Return the [X, Y] coordinate for the center point of the cell that contains the specified text.  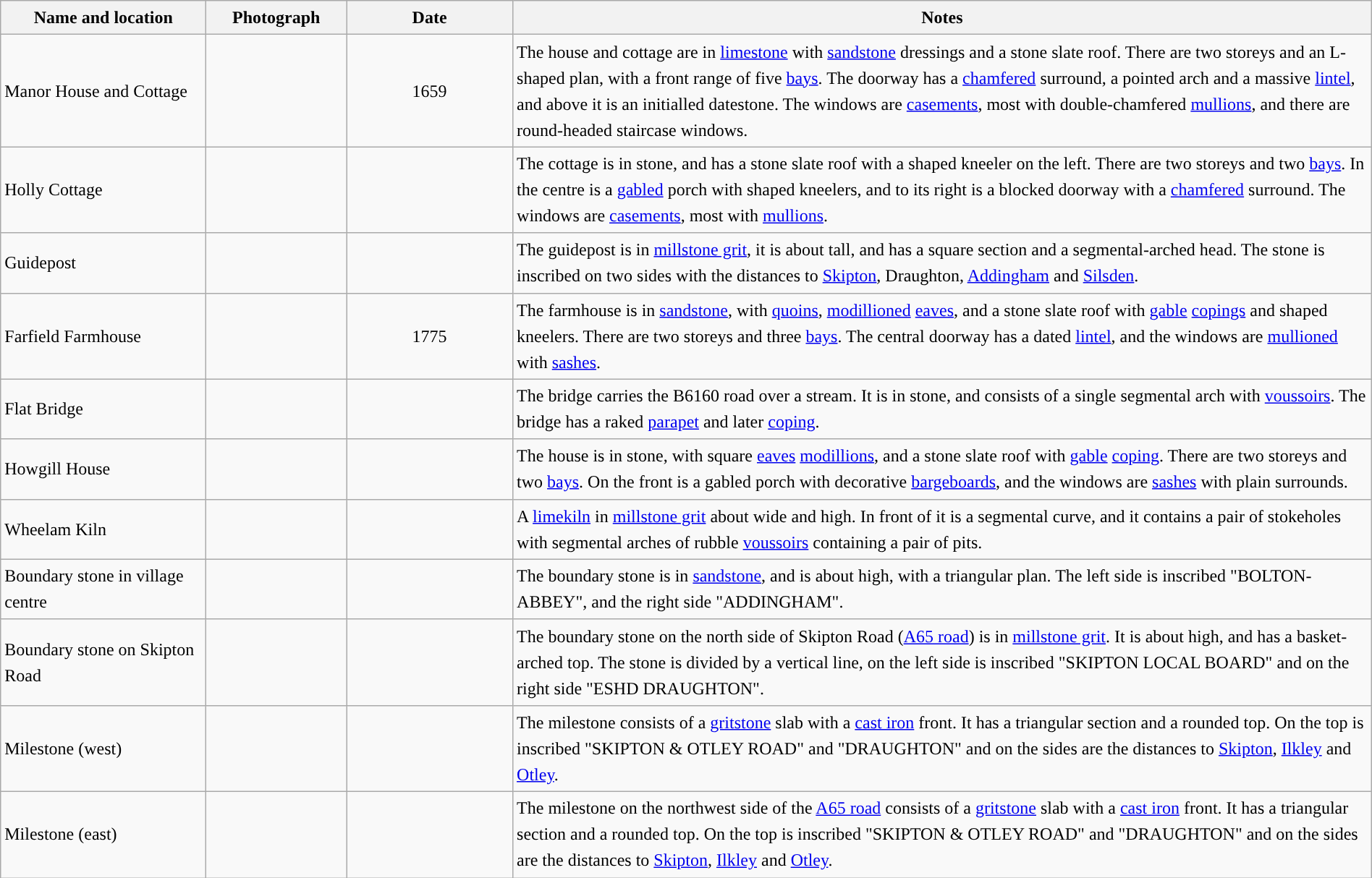
1659 [430, 91]
Guidepost [103, 263]
Boundary stone on Skipton Road [103, 662]
Milestone (east) [103, 835]
1775 [430, 336]
Flat Bridge [103, 409]
Name and location [103, 17]
Notes [942, 17]
Date [430, 17]
Holly Cottage [103, 189]
Howgill House [103, 469]
Farfield Farmhouse [103, 336]
Photograph [276, 17]
Milestone (west) [103, 748]
Manor House and Cottage [103, 91]
Boundary stone in village centre [103, 589]
Wheelam Kiln [103, 529]
